Provide the [X, Y] coordinate of the cell's center where the given text is located.  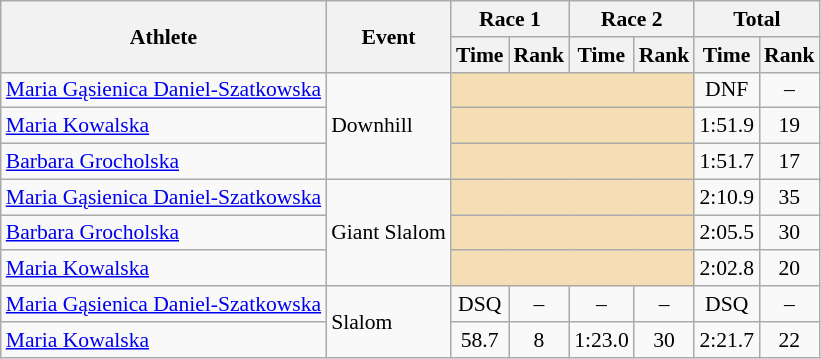
Race 2 [632, 19]
2:21.7 [726, 340]
58.7 [480, 340]
22 [790, 340]
Race 1 [510, 19]
2:02.8 [726, 269]
Downhill [388, 126]
35 [790, 197]
Total [756, 19]
Athlete [164, 36]
8 [540, 340]
Slalom [388, 322]
1:51.7 [726, 162]
DNF [726, 90]
19 [790, 126]
1:23.0 [602, 340]
17 [790, 162]
20 [790, 269]
Giant Slalom [388, 232]
1:51.9 [726, 126]
2:05.5 [726, 233]
2:10.9 [726, 197]
Event [388, 36]
